Search for the cell housing the specified text and yield its (X, Y) center coordinate. 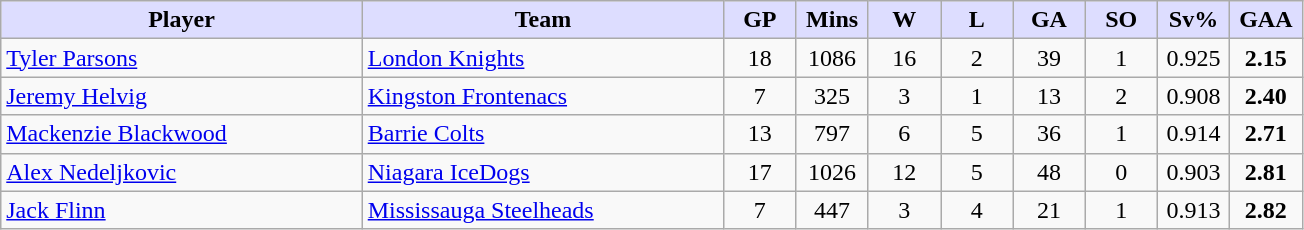
W (904, 20)
1086 (832, 58)
London Knights (542, 58)
2.71 (1266, 134)
39 (1049, 58)
17 (760, 172)
0.914 (1193, 134)
Team (542, 20)
21 (1049, 210)
2.81 (1266, 172)
6 (904, 134)
Niagara IceDogs (542, 172)
Mississauga Steelheads (542, 210)
L (976, 20)
Alex Nedeljkovic (182, 172)
SO (1121, 20)
12 (904, 172)
4 (976, 210)
GAA (1266, 20)
325 (832, 96)
Player (182, 20)
Tyler Parsons (182, 58)
Barrie Colts (542, 134)
Kingston Frontenacs (542, 96)
Mins (832, 20)
1026 (832, 172)
2.15 (1266, 58)
Sv% (1193, 20)
0.908 (1193, 96)
GP (760, 20)
GA (1049, 20)
16 (904, 58)
36 (1049, 134)
2.82 (1266, 210)
0.903 (1193, 172)
0.925 (1193, 58)
447 (832, 210)
Jack Flinn (182, 210)
2.40 (1266, 96)
18 (760, 58)
Mackenzie Blackwood (182, 134)
0.913 (1193, 210)
797 (832, 134)
0 (1121, 172)
48 (1049, 172)
Jeremy Helvig (182, 96)
